Search for the cell housing the specified text and yield its (x, y) center coordinate. 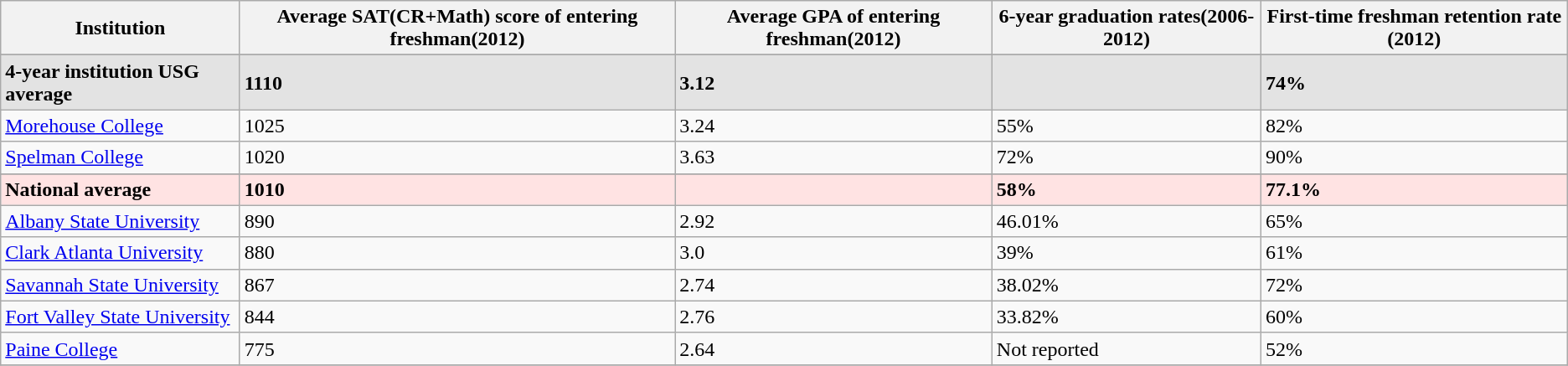
90% (1414, 157)
74% (1414, 82)
2.74 (834, 285)
1020 (457, 157)
33.82% (1126, 317)
82% (1414, 126)
775 (457, 348)
3.0 (834, 253)
1025 (457, 126)
3.63 (834, 157)
55% (1126, 126)
1110 (457, 82)
867 (457, 285)
4-year institution USG average (121, 82)
6-year graduation rates(2006-2012) (1126, 28)
2.64 (834, 348)
Average SAT(CR+Math) score of entering freshman(2012) (457, 28)
38.02% (1126, 285)
61% (1414, 253)
58% (1126, 189)
Morehouse College (121, 126)
2.92 (834, 221)
1010 (457, 189)
Clark Atlanta University (121, 253)
52% (1414, 348)
3.12 (834, 82)
Albany State University (121, 221)
77.1% (1414, 189)
Institution (121, 28)
National average (121, 189)
First-time freshman retention rate (2012) (1414, 28)
3.24 (834, 126)
844 (457, 317)
46.01% (1126, 221)
39% (1126, 253)
65% (1414, 221)
890 (457, 221)
Savannah State University (121, 285)
Fort Valley State University (121, 317)
Spelman College (121, 157)
Paine College (121, 348)
Not reported (1126, 348)
Average GPA of entering freshman(2012) (834, 28)
2.76 (834, 317)
60% (1414, 317)
880 (457, 253)
